Locate the cell with the specified text and output its [X, Y] center coordinate. 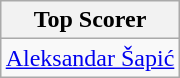
Top Scorer [90, 20]
Aleksandar Šapić [90, 58]
